Identify which cell holds the provided text, then report its [x, y] central coordinate. 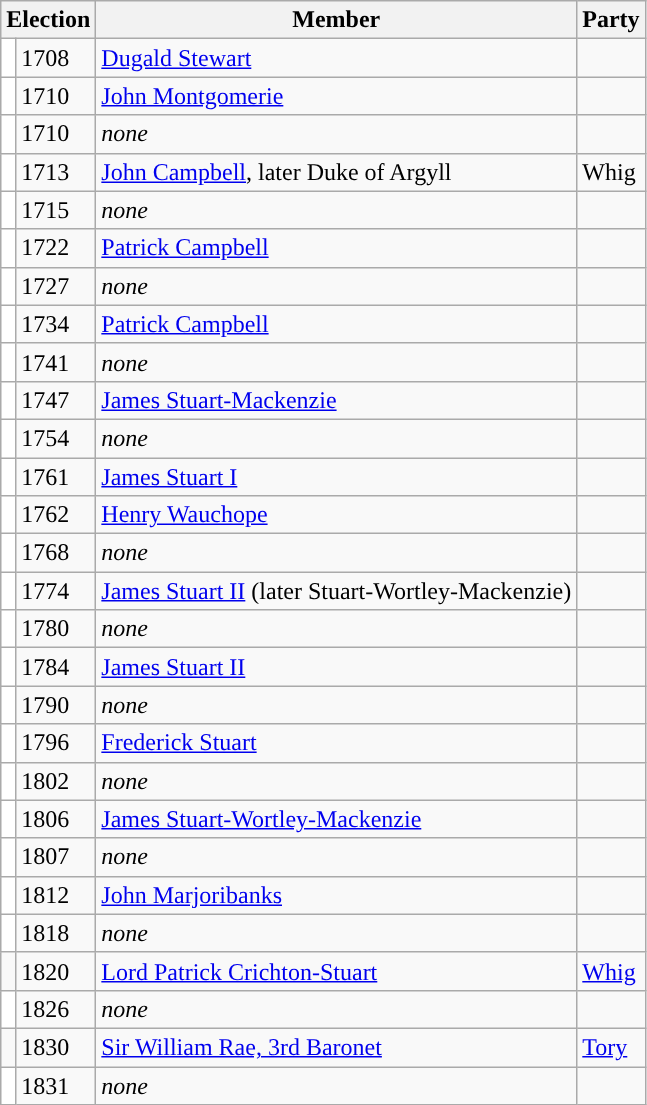
James Stuart-Wortley-Mackenzie [336, 819]
1802 [56, 781]
Tory [611, 1047]
Lord Patrick Crichton-Stuart [336, 971]
James Stuart-Mackenzie [336, 400]
Sir William Rae, 3rd Baronet [336, 1047]
1826 [56, 1009]
1831 [56, 1085]
James Stuart II [336, 667]
1715 [56, 210]
1761 [56, 477]
1754 [56, 438]
Henry Wauchope [336, 515]
1741 [56, 362]
1762 [56, 515]
1796 [56, 743]
1727 [56, 286]
1784 [56, 667]
John Campbell, later Duke of Argyll [336, 172]
John Montgomerie [336, 96]
Member [336, 20]
Party [611, 20]
Frederick Stuart [336, 743]
1722 [56, 248]
James Stuart II (later Stuart-Wortley-Mackenzie) [336, 591]
1820 [56, 971]
1807 [56, 857]
1768 [56, 553]
John Marjoribanks [336, 895]
1774 [56, 591]
1806 [56, 819]
1708 [56, 58]
1812 [56, 895]
1780 [56, 629]
1734 [56, 324]
1713 [56, 172]
Dugald Stewart [336, 58]
1790 [56, 705]
1818 [56, 933]
James Stuart I [336, 477]
Election [48, 20]
1747 [56, 400]
1830 [56, 1047]
